Detect which cell encompasses the target text, then output its (x, y) center coordinate. 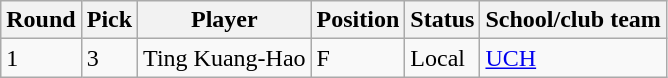
Status (442, 20)
Local (442, 58)
Player (225, 20)
F (358, 58)
Pick (109, 20)
Round (41, 20)
UCH (573, 58)
Position (358, 20)
Ting Kuang-Hao (225, 58)
1 (41, 58)
School/club team (573, 20)
3 (109, 58)
